Detect which cell encompasses the target text, then output its [X, Y] center coordinate. 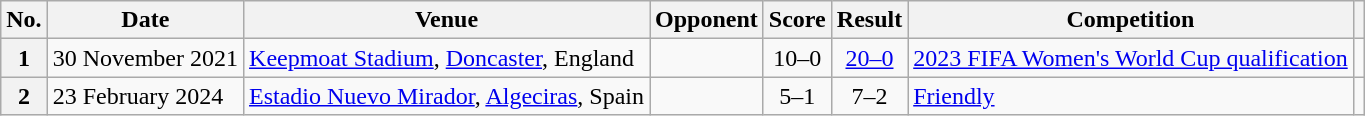
23 February 2024 [145, 96]
Estadio Nuevo Mirador, Algeciras, Spain [447, 96]
Competition [1131, 20]
Result [869, 20]
7–2 [869, 96]
Date [145, 20]
30 November 2021 [145, 58]
Keepmoat Stadium, Doncaster, England [447, 58]
Score [797, 20]
No. [24, 20]
2 [24, 96]
Opponent [707, 20]
10–0 [797, 58]
5–1 [797, 96]
1 [24, 58]
Venue [447, 20]
2023 FIFA Women's World Cup qualification [1131, 58]
Friendly [1131, 96]
20–0 [869, 58]
